For the text-containing cell, return its midpoint in (x, y) coordinate format. 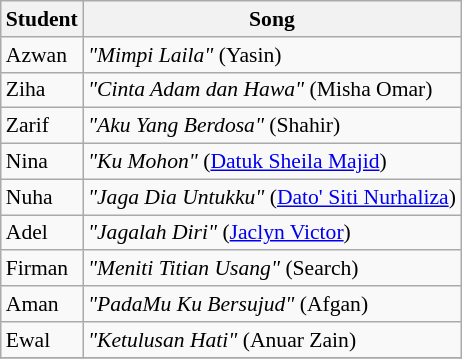
"Jaga Dia Untukku" (Dato' Siti Nurhaliza) (272, 197)
Ziha (42, 90)
"Aku Yang Berdosa" (Shahir) (272, 126)
"Ku Mohon" (Datuk Sheila Majid) (272, 162)
"PadaMu Ku Bersujud" (Afgan) (272, 304)
"Cinta Adam dan Hawa" (Misha Omar) (272, 90)
"Ketulusan Hati" (Anuar Zain) (272, 340)
Zarif (42, 126)
Adel (42, 233)
Student (42, 19)
"Mimpi Laila" (Yasin) (272, 55)
Azwan (42, 55)
Firman (42, 269)
Nina (42, 162)
Ewal (42, 340)
Song (272, 19)
Aman (42, 304)
Nuha (42, 197)
"Jagalah Diri" (Jaclyn Victor) (272, 233)
"Meniti Titian Usang" (Search) (272, 269)
